Pinpoint the cell where the given text exists, returning its (X, Y) midpoint coordinate. 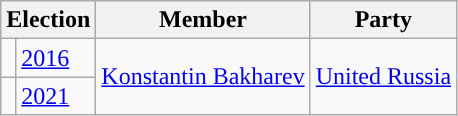
2016 (56, 58)
Konstantin Bakharev (203, 77)
Member (203, 20)
United Russia (383, 77)
Election (48, 20)
2021 (56, 96)
Party (383, 20)
